Extract the [x, y] coordinate from the center of the cell holding the provided text.  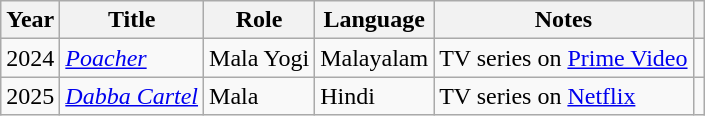
Poacher [132, 58]
Notes [564, 20]
Mala Yogi [260, 58]
TV series on Netflix [564, 96]
Role [260, 20]
Title [132, 20]
Dabba Cartel [132, 96]
Malayalam [374, 58]
2025 [30, 96]
Hindi [374, 96]
Language [374, 20]
Year [30, 20]
TV series on Prime Video [564, 58]
Mala [260, 96]
2024 [30, 58]
